Search for the cell housing the specified text and yield its (x, y) center coordinate. 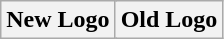
Old Logo (169, 20)
New Logo (58, 20)
